Scan for the cell matching the given text and deliver its [x, y] coordinate at center. 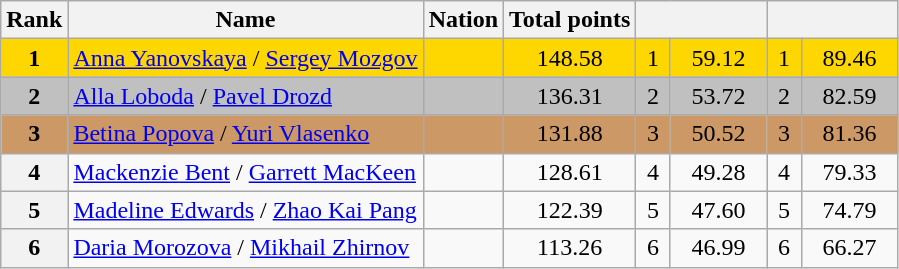
131.88 [570, 134]
Mackenzie Bent / Garrett MacKeen [246, 172]
Nation [463, 20]
136.31 [570, 96]
Daria Morozova / Mikhail Zhirnov [246, 248]
47.60 [718, 210]
Name [246, 20]
74.79 [850, 210]
Alla Loboda / Pavel Drozd [246, 96]
Madeline Edwards / Zhao Kai Pang [246, 210]
89.46 [850, 58]
79.33 [850, 172]
46.99 [718, 248]
53.72 [718, 96]
113.26 [570, 248]
59.12 [718, 58]
Total points [570, 20]
122.39 [570, 210]
82.59 [850, 96]
Rank [34, 20]
81.36 [850, 134]
66.27 [850, 248]
Betina Popova / Yuri Vlasenko [246, 134]
Anna Yanovskaya / Sergey Mozgov [246, 58]
128.61 [570, 172]
148.58 [570, 58]
49.28 [718, 172]
50.52 [718, 134]
